Search for the cell housing the specified text and yield its [X, Y] center coordinate. 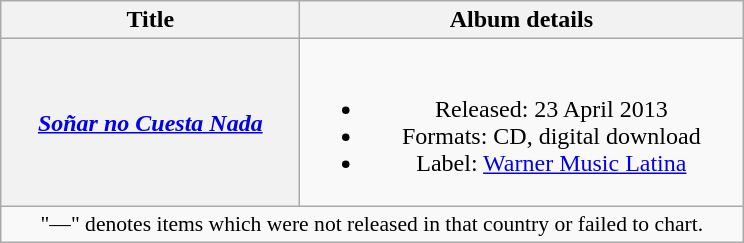
Album details [522, 20]
Soñar no Cuesta Nada [150, 122]
Released: 23 April 2013Formats: CD, digital downloadLabel: Warner Music Latina [522, 122]
Title [150, 20]
"—" denotes items which were not released in that country or failed to chart. [372, 224]
